Detect which cell encompasses the target text, then output its [x, y] center coordinate. 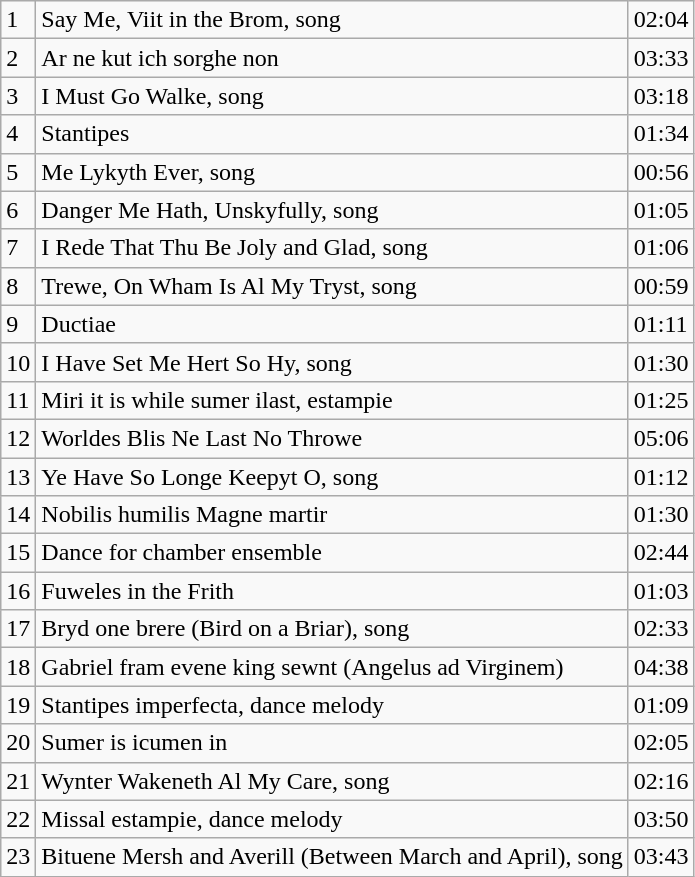
Me Lykyth Ever, song [332, 172]
Gabriel fram evene king sewnt (Angelus ad Virginem) [332, 667]
20 [18, 743]
13 [18, 477]
Sumer is icumen in [332, 743]
03:18 [661, 96]
Stantipes [332, 134]
Ar ne kut ich sorghe non [332, 58]
Ye Have So Longe Keepyt O, song [332, 477]
Stantipes imperfecta, dance melody [332, 705]
5 [18, 172]
14 [18, 515]
Bryd one brere (Bird on a Briar), song [332, 629]
01:25 [661, 400]
8 [18, 286]
15 [18, 553]
01:06 [661, 248]
1 [18, 20]
Worldes Blis Ne Last No Throwe [332, 438]
6 [18, 210]
Trewe, On Wham Is Al My Tryst, song [332, 286]
01:12 [661, 477]
02:04 [661, 20]
18 [18, 667]
Missal estampie, dance melody [332, 819]
9 [18, 324]
21 [18, 781]
19 [18, 705]
Dance for chamber ensemble [332, 553]
10 [18, 362]
05:06 [661, 438]
12 [18, 438]
I Rede That Thu Be Joly and Glad, song [332, 248]
01:09 [661, 705]
Ductiae [332, 324]
I Have Set Me Hert So Hy, song [332, 362]
7 [18, 248]
4 [18, 134]
11 [18, 400]
03:33 [661, 58]
01:11 [661, 324]
17 [18, 629]
02:44 [661, 553]
Wynter Wakeneth Al My Care, song [332, 781]
03:50 [661, 819]
Bituene Mersh and Averill (Between March and April), song [332, 857]
01:34 [661, 134]
3 [18, 96]
00:56 [661, 172]
Nobilis humilis Magne martir [332, 515]
Miri it is while sumer ilast, estampie [332, 400]
23 [18, 857]
01:03 [661, 591]
01:05 [661, 210]
2 [18, 58]
02:05 [661, 743]
02:33 [661, 629]
I Must Go Walke, song [332, 96]
Danger Me Hath, Unskyfully, song [332, 210]
Fuweles in the Frith [332, 591]
03:43 [661, 857]
16 [18, 591]
02:16 [661, 781]
22 [18, 819]
00:59 [661, 286]
04:38 [661, 667]
Say Me, Viit in the Brom, song [332, 20]
